From the cell containing the given text, extract its center point as [x, y] coordinate. 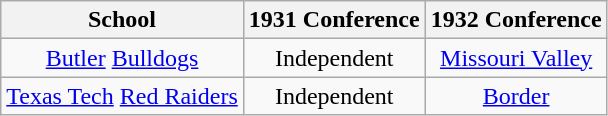
Butler Bulldogs [122, 58]
Missouri Valley [516, 58]
School [122, 20]
Border [516, 96]
1932 Conference [516, 20]
1931 Conference [334, 20]
Texas Tech Red Raiders [122, 96]
